Return the [x, y] coordinate for the center point of the cell that contains the specified text.  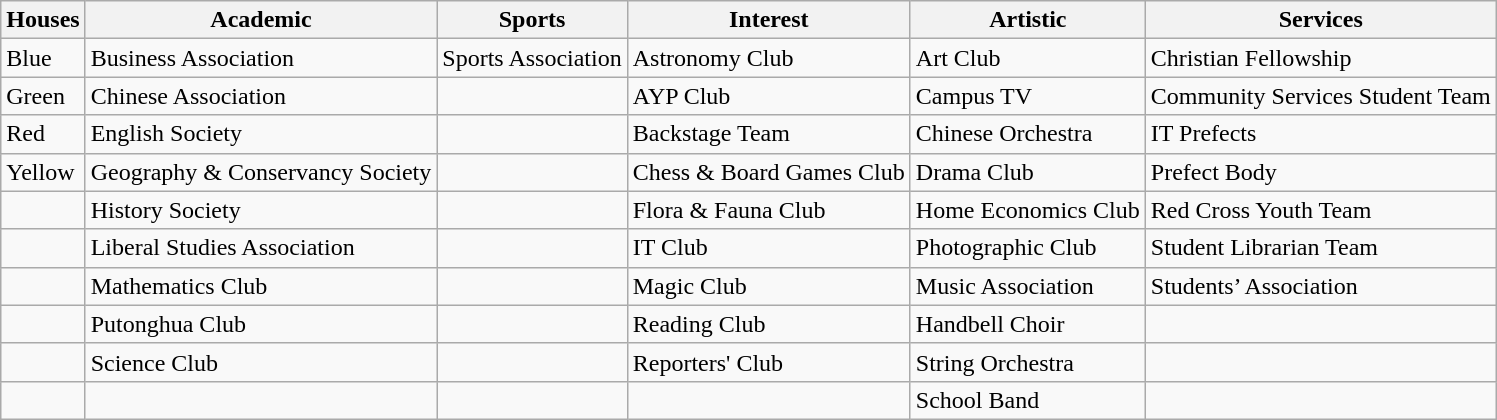
Chinese Orchestra [1028, 134]
Astronomy Club [768, 58]
Services [1320, 20]
Mathematics Club [261, 286]
Artistic [1028, 20]
Art Club [1028, 58]
Yellow [43, 172]
Interest [768, 20]
Blue [43, 58]
AYP Club [768, 96]
Christian Fellowship [1320, 58]
Academic [261, 20]
Science Club [261, 362]
History Society [261, 210]
Business Association [261, 58]
String Orchestra [1028, 362]
Backstage Team [768, 134]
Sports Association [532, 58]
Green [43, 96]
Students’ Association [1320, 286]
Chess & Board Games Club [768, 172]
Home Economics Club [1028, 210]
Campus TV [1028, 96]
Geography & Conservancy Society [261, 172]
Photographic Club [1028, 248]
Community Services Student Team [1320, 96]
Sports [532, 20]
Chinese Association [261, 96]
Music Association [1028, 286]
Red Cross Youth Team [1320, 210]
Student Librarian Team [1320, 248]
Magic Club [768, 286]
Houses [43, 20]
Reading Club [768, 324]
Putonghua Club [261, 324]
Handbell Choir [1028, 324]
Reporters' Club [768, 362]
English Society [261, 134]
IT Club [768, 248]
Flora & Fauna Club [768, 210]
Drama Club [1028, 172]
Liberal Studies Association [261, 248]
Red [43, 134]
School Band [1028, 400]
Prefect Body [1320, 172]
IT Prefects [1320, 134]
